From the cell containing the given text, extract its center point as [x, y] coordinate. 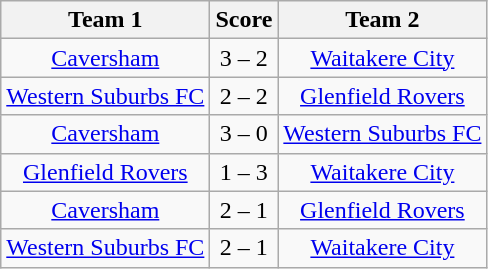
3 – 2 [244, 58]
Score [244, 20]
Team 2 [382, 20]
Team 1 [106, 20]
2 – 2 [244, 96]
3 – 0 [244, 134]
1 – 3 [244, 172]
